Provide the (x, y) coordinate of the cell's center where the given text is located.  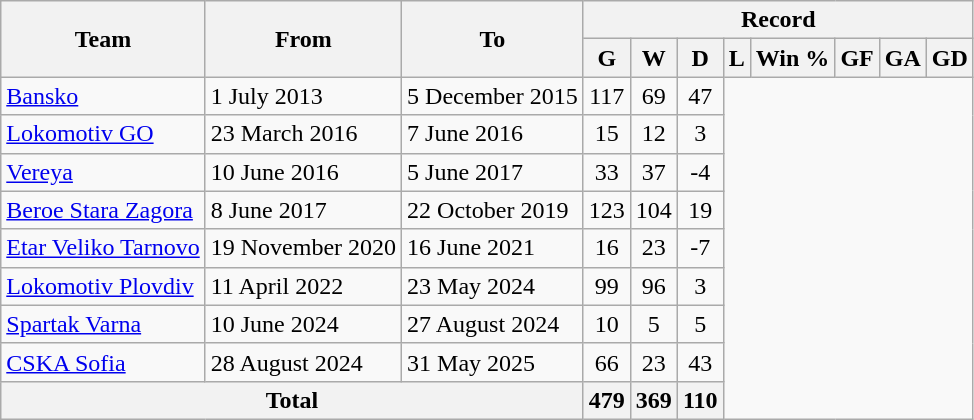
19 (700, 210)
8 June 2017 (303, 210)
GA (902, 58)
D (700, 58)
69 (654, 96)
23 May 2024 (493, 286)
To (493, 39)
31 May 2025 (493, 362)
15 (606, 134)
Win % (792, 58)
104 (654, 210)
5 June 2017 (493, 172)
10 June 2024 (303, 324)
Beroe Stara Zagora (103, 210)
10 June 2016 (303, 172)
96 (654, 286)
Team (103, 39)
Lokomotiv Plovdiv (103, 286)
369 (654, 400)
GD (950, 58)
Bansko (103, 96)
Spartak Varna (103, 324)
-4 (700, 172)
G (606, 58)
123 (606, 210)
GF (857, 58)
5 December 2015 (493, 96)
117 (606, 96)
16 June 2021 (493, 248)
43 (700, 362)
22 October 2019 (493, 210)
479 (606, 400)
33 (606, 172)
12 (654, 134)
Record (778, 20)
37 (654, 172)
27 August 2024 (493, 324)
7 June 2016 (493, 134)
99 (606, 286)
23 March 2016 (303, 134)
47 (700, 96)
Etar Veliko Tarnovo (103, 248)
19 November 2020 (303, 248)
From (303, 39)
28 August 2024 (303, 362)
66 (606, 362)
Vereya (103, 172)
10 (606, 324)
1 July 2013 (303, 96)
CSKA Sofia (103, 362)
Lokomotiv GO (103, 134)
W (654, 58)
L (736, 58)
110 (700, 400)
11 April 2022 (303, 286)
16 (606, 248)
-7 (700, 248)
Total (292, 400)
